Detect which cell encompasses the target text, then output its (x, y) center coordinate. 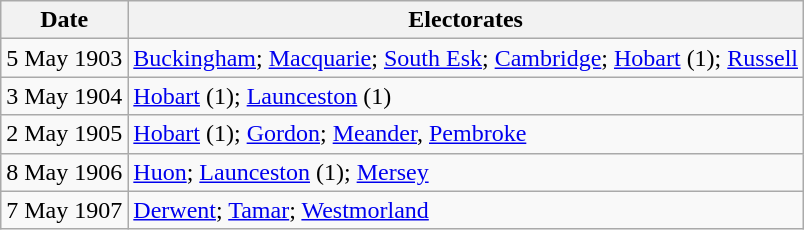
3 May 1904 (64, 96)
Huon; Launceston (1); Mersey (466, 172)
Buckingham; Macquarie; South Esk; Cambridge; Hobart (1); Russell (466, 58)
8 May 1906 (64, 172)
Date (64, 20)
Hobart (1); Launceston (1) (466, 96)
5 May 1903 (64, 58)
7 May 1907 (64, 210)
Hobart (1); Gordon; Meander, Pembroke (466, 134)
Derwent; Tamar; Westmorland (466, 210)
2 May 1905 (64, 134)
Electorates (466, 20)
